Return [X, Y] of the center of cell containing provided text 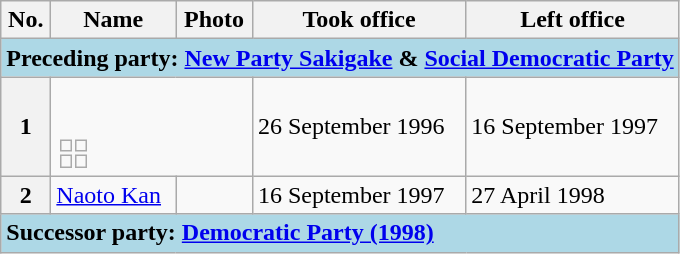
No. [26, 20]
2 [26, 195]
26 September 1996 [358, 126]
Successor party: Democratic Party (1998) [340, 233]
27 April 1998 [572, 195]
Took office [358, 20]
1 [26, 126]
Left office [572, 20]
Photo [214, 20]
Preceding party: New Party Sakigake & Social Democratic Party [340, 58]
Naoto Kan [114, 195]
Name [114, 20]
